Locate the cell with the specified text and output its (X, Y) center coordinate. 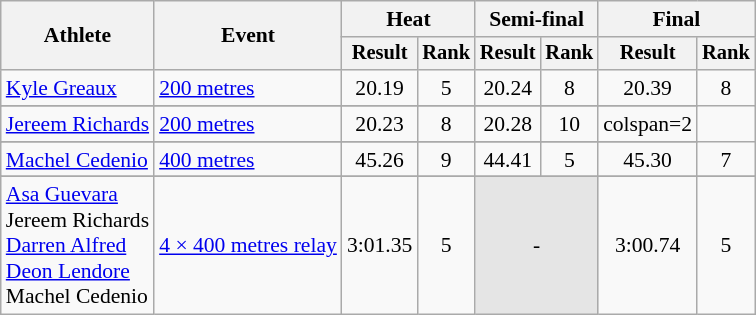
3:00.74 (648, 246)
45.30 (648, 160)
3:01.35 (380, 246)
Asa GuevaraJereem RichardsDarren AlfredDeon LendoreMachel Cedenio (78, 246)
7 (726, 160)
20.23 (380, 124)
44.41 (508, 160)
20.39 (648, 88)
20.19 (380, 88)
Athlete (78, 36)
45.26 (380, 160)
Event (248, 36)
4 × 400 metres relay (248, 246)
20.24 (508, 88)
- (536, 246)
colspan=2 (648, 124)
9 (446, 160)
10 (569, 124)
20.28 (508, 124)
400 metres (248, 160)
Kyle Greaux (78, 88)
Semi-final (536, 19)
Machel Cedenio (78, 160)
Heat (408, 19)
Jereem Richards (78, 124)
Final (676, 19)
